Find where the given text appears and provide that cell's center as [x, y] coordinate. 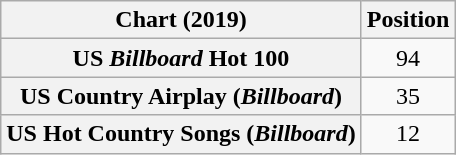
US Hot Country Songs (Billboard) [181, 134]
US Billboard Hot 100 [181, 58]
US Country Airplay (Billboard) [181, 96]
35 [408, 96]
Position [408, 20]
12 [408, 134]
94 [408, 58]
Chart (2019) [181, 20]
